Scan for the cell matching the given text and deliver its [X, Y] coordinate at center. 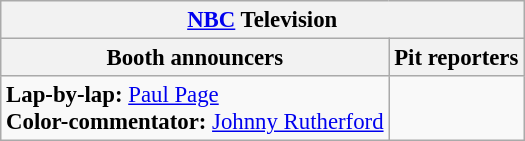
Pit reporters [456, 58]
Booth announcers [195, 58]
NBC Television [262, 20]
Lap-by-lap: Paul PageColor-commentator: Johnny Rutherford [195, 108]
